Extract the (X, Y) coordinate from the center of the cell holding the provided text.  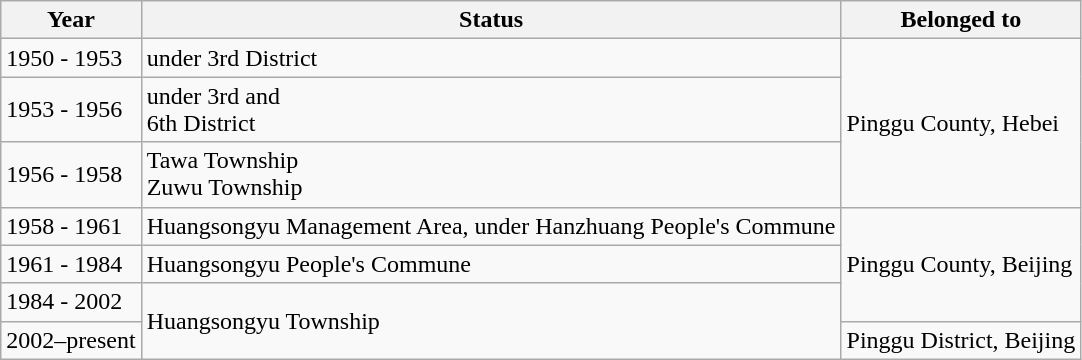
Huangsongyu Management Area, under Hanzhuang People's Commune (491, 226)
1961 - 1984 (71, 264)
1984 - 2002 (71, 302)
1958 - 1961 (71, 226)
Huangsongyu People's Commune (491, 264)
Pinggu County, Hebei (961, 123)
Tawa TownshipZuwu Township (491, 174)
Huangsongyu Township (491, 321)
1953 - 1956 (71, 110)
Year (71, 20)
Status (491, 20)
1950 - 1953 (71, 58)
1956 - 1958 (71, 174)
under 3rd and6th District (491, 110)
Pinggu County, Beijing (961, 264)
Pinggu District, Beijing (961, 340)
2002–present (71, 340)
under 3rd District (491, 58)
Belonged to (961, 20)
